Extract the (X, Y) coordinate from the center of the cell holding the provided text.  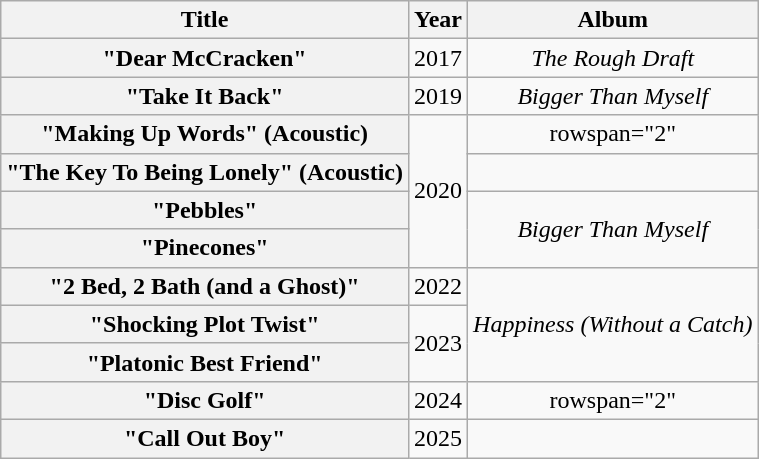
"Disc Golf" (205, 400)
"Take It Back" (205, 96)
Happiness (Without a Catch) (613, 324)
"Platonic Best Friend" (205, 362)
The Rough Draft (613, 58)
"Dear McCracken" (205, 58)
2025 (438, 438)
Year (438, 20)
2022 (438, 286)
2024 (438, 400)
2023 (438, 343)
Album (613, 20)
2020 (438, 191)
"2 Bed, 2 Bath (and a Ghost)" (205, 286)
"Pinecones" (205, 248)
"Pebbles" (205, 210)
"The Key To Being Lonely" (Acoustic) (205, 172)
2017 (438, 58)
Title (205, 20)
"Making Up Words" (Acoustic) (205, 134)
2019 (438, 96)
"Shocking Plot Twist" (205, 324)
"Call Out Boy" (205, 438)
